Locate the cell with the specified text and output its [x, y] center coordinate. 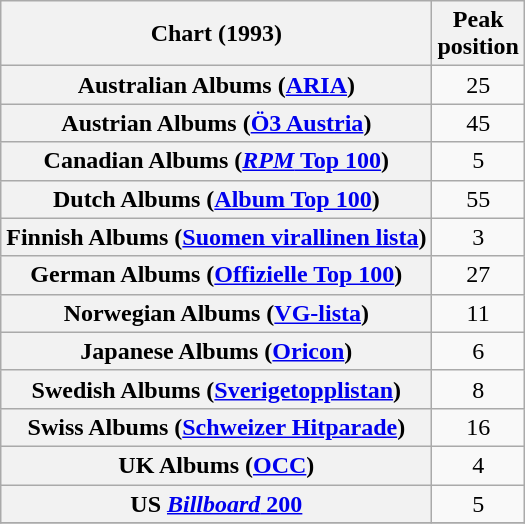
German Albums (Offizielle Top 100) [216, 275]
Chart (1993) [216, 34]
8 [478, 389]
Australian Albums (ARIA) [216, 85]
US Billboard 200 [216, 503]
Japanese Albums (Oricon) [216, 351]
Finnish Albums (Suomen virallinen lista) [216, 237]
Swiss Albums (Schweizer Hitparade) [216, 427]
Swedish Albums (Sverigetopplistan) [216, 389]
25 [478, 85]
Dutch Albums (Album Top 100) [216, 199]
UK Albums (OCC) [216, 465]
16 [478, 427]
Norwegian Albums (VG-lista) [216, 313]
55 [478, 199]
27 [478, 275]
11 [478, 313]
45 [478, 123]
Canadian Albums (RPM Top 100) [216, 161]
Austrian Albums (Ö3 Austria) [216, 123]
3 [478, 237]
6 [478, 351]
Peakposition [478, 34]
4 [478, 465]
